Determine the (X, Y) coordinate at the center of the cell enclosing the given text.  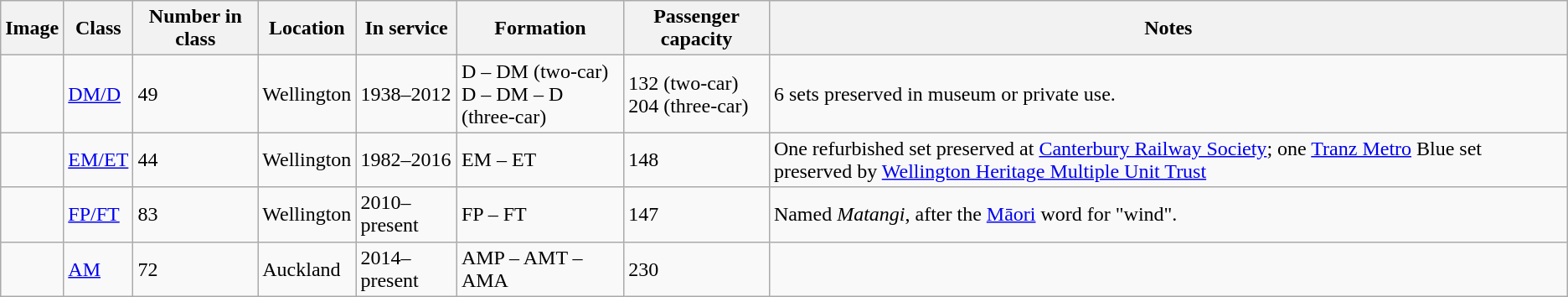
2010–present (406, 215)
148 (697, 159)
DM/D (99, 94)
2014–present (406, 268)
83 (196, 215)
FP/FT (99, 215)
Image (32, 29)
6 sets preserved in museum or private use. (1168, 94)
Passenger capacity (697, 29)
Notes (1168, 29)
49 (196, 94)
EM – ET (539, 159)
Named Matangi, after the Māori word for "wind". (1168, 215)
AMP – AMT – AMA (539, 268)
One refurbished set preserved at Canterbury Railway Society; one Tranz Metro Blue set preserved by Wellington Heritage Multiple Unit Trust (1168, 159)
Number in class (196, 29)
AM (99, 268)
230 (697, 268)
Formation (539, 29)
Location (307, 29)
EM/ET (99, 159)
Auckland (307, 268)
In service (406, 29)
FP – FT (539, 215)
147 (697, 215)
72 (196, 268)
1982–2016 (406, 159)
44 (196, 159)
D – DM (two-car) D – DM – D (three-car) (539, 94)
Class (99, 29)
132 (two-car) 204 (three-car) (697, 94)
1938–2012 (406, 94)
